Capture the cell that displays the provided text and extract its [x, y] central coordinate. 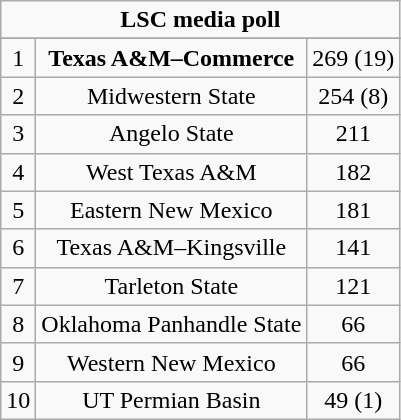
121 [354, 286]
6 [18, 248]
5 [18, 210]
UT Permian Basin [172, 400]
211 [354, 134]
Eastern New Mexico [172, 210]
Texas A&M–Commerce [172, 58]
9 [18, 362]
181 [354, 210]
182 [354, 172]
10 [18, 400]
7 [18, 286]
LSC media poll [200, 20]
West Texas A&M [172, 172]
269 (19) [354, 58]
Western New Mexico [172, 362]
Tarleton State [172, 286]
4 [18, 172]
Oklahoma Panhandle State [172, 324]
Angelo State [172, 134]
254 (8) [354, 96]
3 [18, 134]
2 [18, 96]
8 [18, 324]
Texas A&M–Kingsville [172, 248]
Midwestern State [172, 96]
1 [18, 58]
49 (1) [354, 400]
141 [354, 248]
